Provide the [X, Y] coordinate of the cell's center where the given text is located.  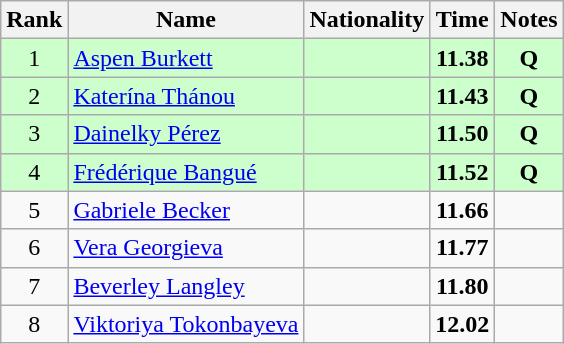
11.52 [462, 172]
11.43 [462, 96]
Name [186, 20]
Aspen Burkett [186, 58]
4 [34, 172]
Dainelky Pérez [186, 134]
Rank [34, 20]
11.50 [462, 134]
11.77 [462, 248]
8 [34, 324]
11.66 [462, 210]
Notes [529, 20]
Time [462, 20]
5 [34, 210]
12.02 [462, 324]
11.38 [462, 58]
Katerína Thánou [186, 96]
Vera Georgieva [186, 248]
Beverley Langley [186, 286]
Nationality [367, 20]
6 [34, 248]
3 [34, 134]
Viktoriya Tokonbayeva [186, 324]
11.80 [462, 286]
Frédérique Bangué [186, 172]
Gabriele Becker [186, 210]
7 [34, 286]
1 [34, 58]
2 [34, 96]
